Extract the [X, Y] coordinate from the center of the cell holding the provided text.  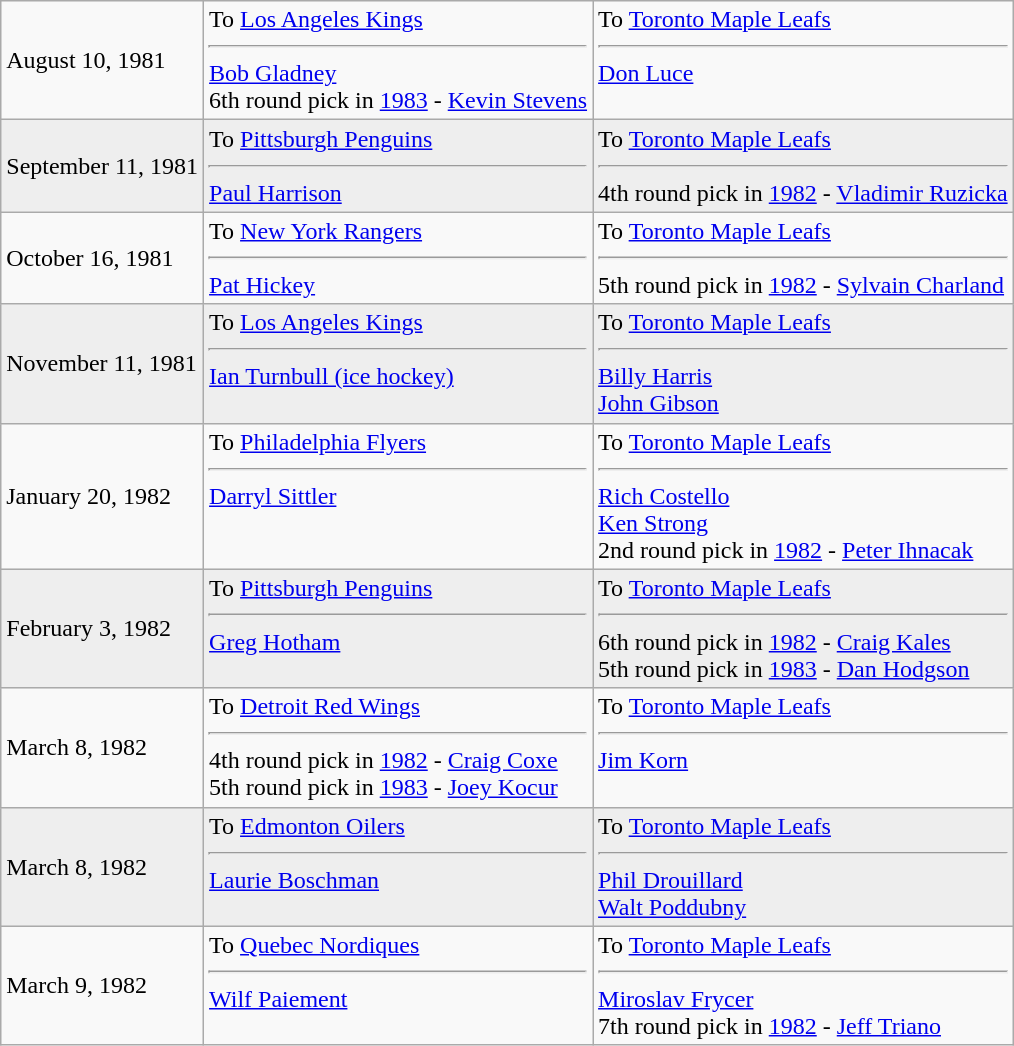
To Toronto Maple Leafs5th round pick in 1982 - Sylvain Charland [804, 258]
To Quebec NordiquesWilf Paiement [398, 986]
March 9, 1982 [102, 986]
To New York RangersPat Hickey [398, 258]
To Toronto Maple LeafsMiroslav Frycer 7th round pick in 1982 - Jeff Triano [804, 986]
October 16, 1981 [102, 258]
To Los Angeles KingsIan Turnbull (ice hockey) [398, 364]
To Los Angeles KingsBob Gladney 6th round pick in 1983 - Kevin Stevens [398, 60]
To Toronto Maple Leafs4th round pick in 1982 - Vladimir Ruzicka [804, 166]
To Pittsburgh PenguinsPaul Harrison [398, 166]
To Pittsburgh PenguinsGreg Hotham [398, 628]
To Toronto Maple Leafs6th round pick in 1982 - Craig Kales 5th round pick in 1983 - Dan Hodgson [804, 628]
November 11, 1981 [102, 364]
To Toronto Maple LeafsJim Korn [804, 748]
To Toronto Maple LeafsBilly Harris John Gibson [804, 364]
August 10, 1981 [102, 60]
To Toronto Maple LeafsPhil Drouillard Walt Poddubny [804, 866]
To Philadelphia FlyersDarryl Sittler [398, 496]
To Toronto Maple LeafsDon Luce [804, 60]
To Detroit Red Wings4th round pick in 1982 - Craig Coxe 5th round pick in 1983 - Joey Kocur [398, 748]
January 20, 1982 [102, 496]
To Edmonton OilersLaurie Boschman [398, 866]
February 3, 1982 [102, 628]
To Toronto Maple LeafsRich Costello Ken Strong 2nd round pick in 1982 - Peter Ihnacak [804, 496]
September 11, 1981 [102, 166]
